For the text-containing cell, return its midpoint in [x, y] coordinate format. 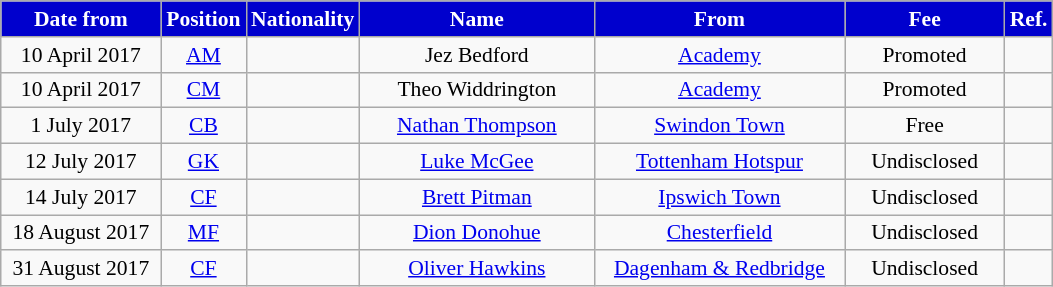
Chesterfield [719, 233]
18 August 2017 [81, 233]
Dion Donohue [476, 233]
CB [204, 126]
Nationality [302, 19]
1 July 2017 [81, 126]
Luke McGee [476, 162]
Name [476, 19]
Theo Widdrington [476, 90]
Date from [81, 19]
Ref. [1029, 19]
Ipswich Town [719, 197]
Oliver Hawkins [476, 269]
Swindon Town [719, 126]
Position [204, 19]
Tottenham Hotspur [719, 162]
Jez Bedford [476, 55]
CM [204, 90]
31 August 2017 [81, 269]
Brett Pitman [476, 197]
Fee [925, 19]
12 July 2017 [81, 162]
MF [204, 233]
AM [204, 55]
GK [204, 162]
Free [925, 126]
From [719, 19]
Dagenham & Redbridge [719, 269]
Nathan Thompson [476, 126]
14 July 2017 [81, 197]
